Capture the cell that displays the provided text and extract its [X, Y] central coordinate. 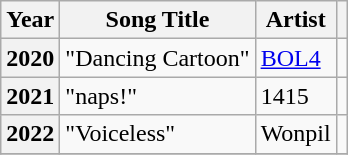
"naps!" [158, 96]
"Dancing Cartoon" [158, 58]
2020 [30, 58]
Year [30, 20]
Wonpil [296, 134]
1415 [296, 96]
BOL4 [296, 58]
Song Title [158, 20]
2022 [30, 134]
Artist [296, 20]
2021 [30, 96]
"Voiceless" [158, 134]
